Search for the cell housing the specified text and yield its [x, y] center coordinate. 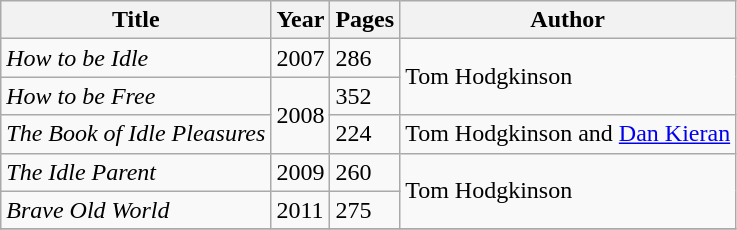
How to be Free [136, 96]
2011 [300, 210]
2009 [300, 172]
286 [365, 58]
275 [365, 210]
Brave Old World [136, 210]
The Book of Idle Pleasures [136, 134]
Title [136, 20]
260 [365, 172]
352 [365, 96]
Year [300, 20]
How to be Idle [136, 58]
Author [568, 20]
Pages [365, 20]
2008 [300, 115]
The Idle Parent [136, 172]
Tom Hodgkinson and Dan Kieran [568, 134]
224 [365, 134]
2007 [300, 58]
